Scan for the cell matching the given text and deliver its (x, y) coordinate at center. 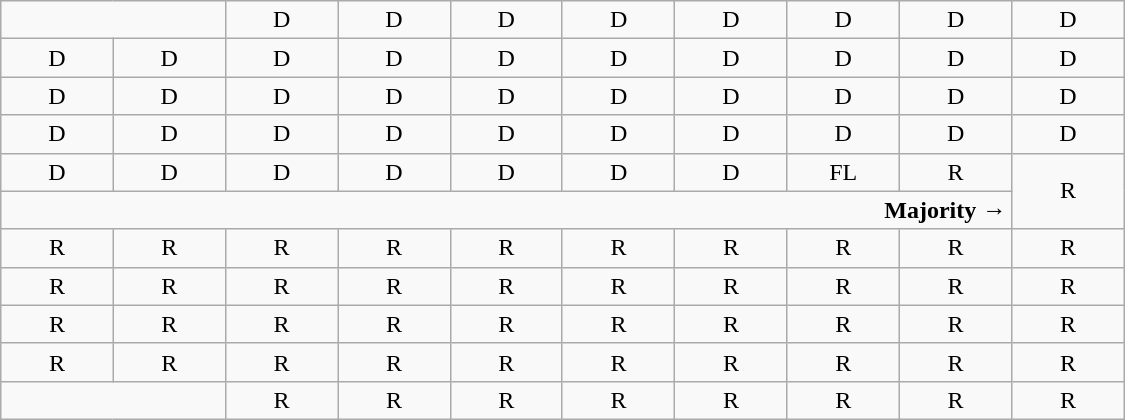
FL (843, 172)
Majority → (506, 210)
